Return (x, y) of the center of cell containing provided text 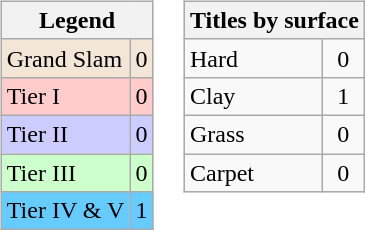
Tier IV & V (66, 211)
Tier II (66, 134)
Hard (253, 58)
Tier III (66, 173)
Clay (253, 96)
Grass (253, 134)
Tier I (66, 96)
Titles by surface (274, 20)
Legend (77, 20)
Grand Slam (66, 58)
Carpet (253, 173)
